Output the (X, Y) coordinate of the center of the cell containing the given text.  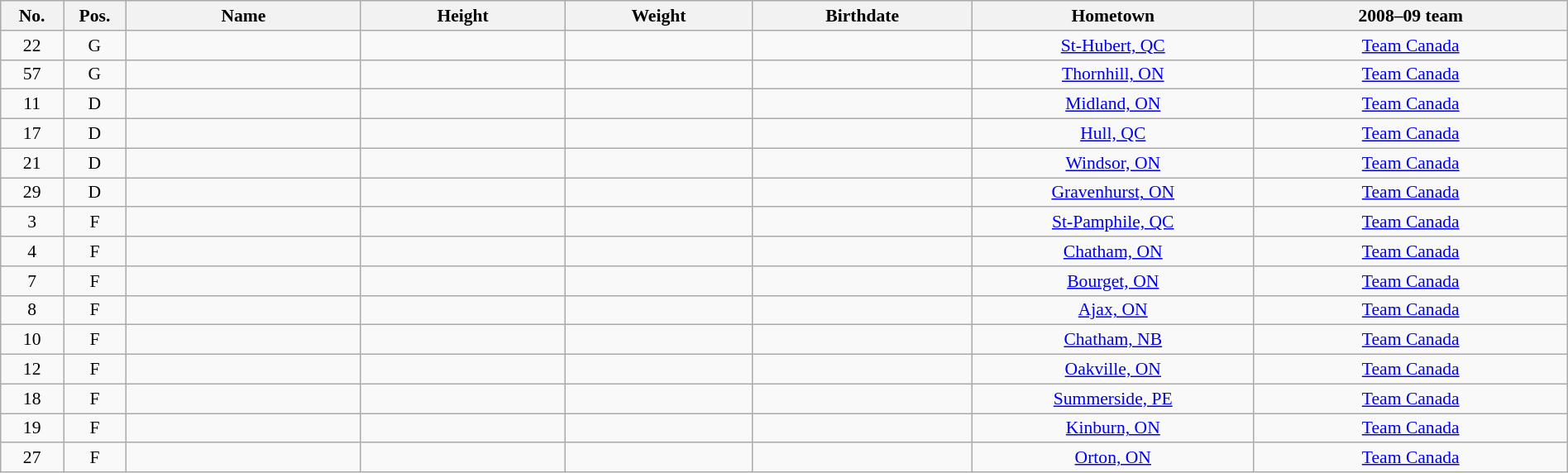
St-Hubert, QC (1113, 45)
7 (32, 281)
Windsor, ON (1113, 163)
3 (32, 222)
29 (32, 193)
Orton, ON (1113, 458)
22 (32, 45)
Birthdate (862, 16)
Gravenhurst, ON (1113, 193)
St-Pamphile, QC (1113, 222)
Name (243, 16)
4 (32, 251)
No. (32, 16)
19 (32, 428)
Midland, ON (1113, 104)
Weight (658, 16)
27 (32, 458)
18 (32, 399)
Bourget, ON (1113, 281)
12 (32, 370)
Oakville, ON (1113, 370)
Chatham, ON (1113, 251)
2008–09 team (1411, 16)
10 (32, 340)
Chatham, NB (1113, 340)
Ajax, ON (1113, 310)
8 (32, 310)
Summerside, PE (1113, 399)
Kinburn, ON (1113, 428)
Hull, QC (1113, 134)
57 (32, 74)
Hometown (1113, 16)
Height (462, 16)
21 (32, 163)
11 (32, 104)
17 (32, 134)
Pos. (95, 16)
Thornhill, ON (1113, 74)
